Search for the cell housing the specified text and yield its [x, y] center coordinate. 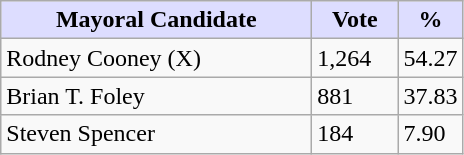
37.83 [430, 96]
Brian T. Foley [156, 96]
184 [355, 134]
7.90 [430, 134]
Steven Spencer [156, 134]
Rodney Cooney (X) [156, 58]
Vote [355, 20]
54.27 [430, 58]
1,264 [355, 58]
Mayoral Candidate [156, 20]
881 [355, 96]
% [430, 20]
